Determine the (X, Y) coordinate at the center of the cell enclosing the given text.  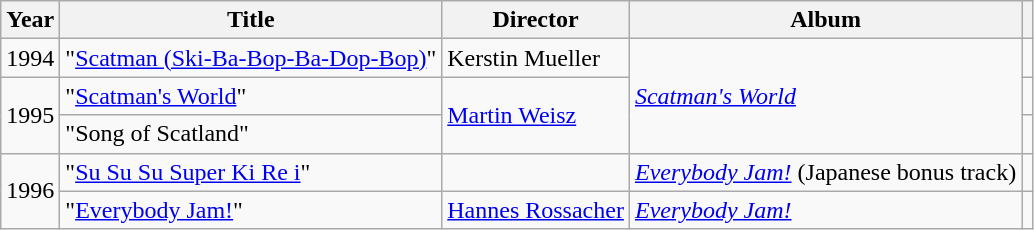
Scatman's World (825, 96)
"Scatman's World" (251, 96)
Everybody Jam! (825, 210)
Title (251, 20)
"Su Su Su Super Ki Re i" (251, 172)
Everybody Jam! (Japanese bonus track) (825, 172)
1996 (30, 191)
1995 (30, 115)
Hannes Rossacher (536, 210)
"Everybody Jam!" (251, 210)
"Scatman (Ski-Ba-Bop-Ba-Dop-Bop)" (251, 58)
Album (825, 20)
Kerstin Mueller (536, 58)
Director (536, 20)
1994 (30, 58)
Martin Weisz (536, 115)
"Song of Scatland" (251, 134)
Year (30, 20)
